From the cell containing the given text, extract its center point as (X, Y) coordinate. 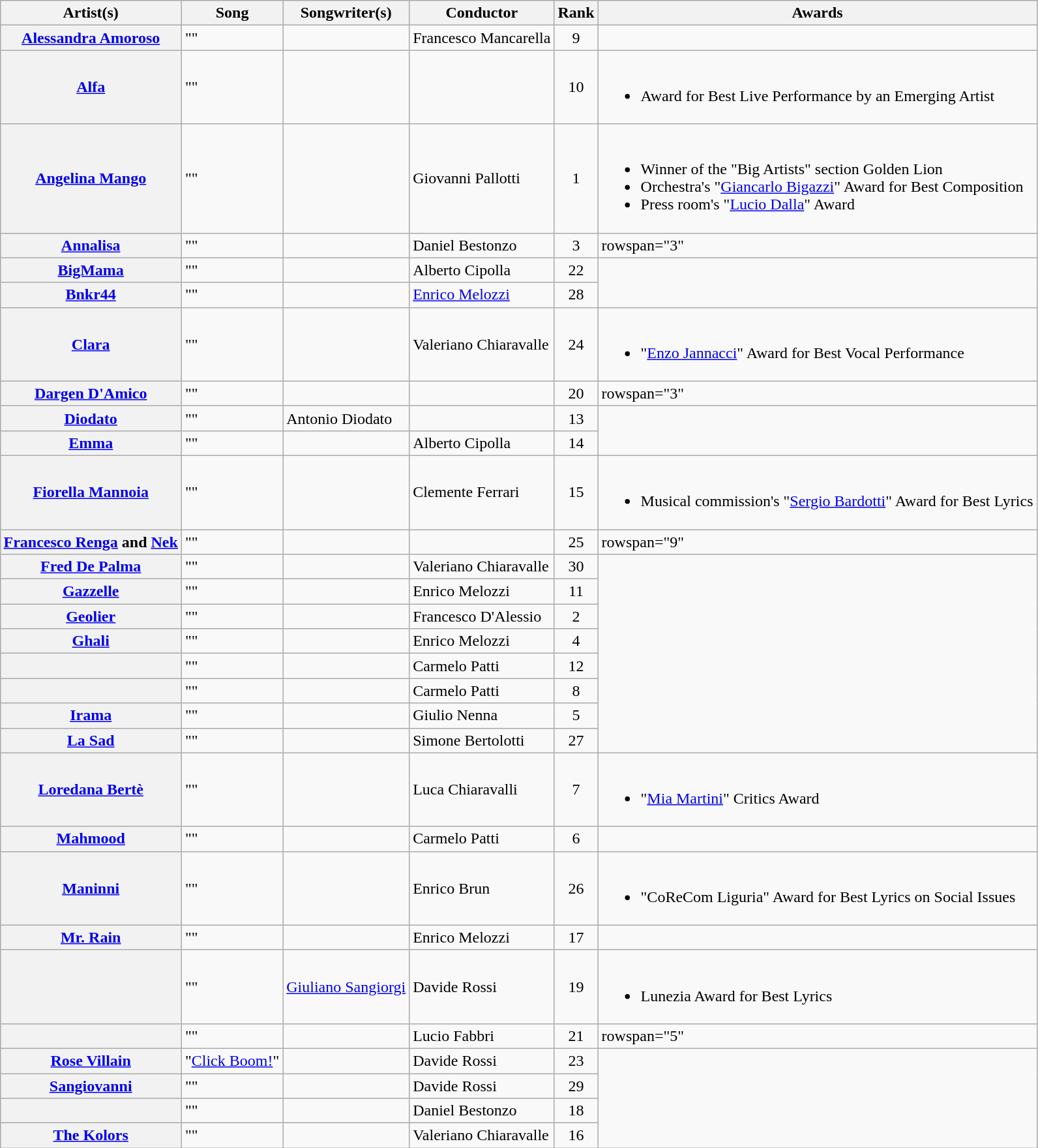
Mahmood (91, 839)
Songwriter(s) (346, 13)
Enrico Brun (482, 888)
18 (576, 1111)
Alfa (91, 87)
Conductor (482, 13)
Musical commission's "Sergio Bardotti" Award for Best Lyrics (818, 492)
28 (576, 295)
Fiorella Mannoia (91, 492)
11 (576, 592)
21 (576, 1036)
Lucio Fabbri (482, 1036)
6 (576, 839)
12 (576, 666)
14 (576, 443)
Clara (91, 344)
Annalisa (91, 245)
Antonio Diodato (346, 418)
Loredana Bertè (91, 789)
Emma (91, 443)
2 (576, 616)
22 (576, 270)
"Mia Martini" Critics Award (818, 789)
29 (576, 1086)
Diodato (91, 418)
Bnkr44 (91, 295)
8 (576, 691)
23 (576, 1061)
Clemente Ferrari (482, 492)
Alessandra Amoroso (91, 38)
13 (576, 418)
La Sad (91, 740)
Maninni (91, 888)
16 (576, 1136)
Artist(s) (91, 13)
25 (576, 542)
Mr. Rain (91, 937)
27 (576, 740)
BigMama (91, 270)
5 (576, 716)
7 (576, 789)
rowspan="5" (818, 1036)
Ghali (91, 641)
Giuliano Sangiorgi (346, 986)
Francesco Mancarella (482, 38)
Awards (818, 13)
Geolier (91, 616)
Gazzelle (91, 592)
Giovanni Pallotti (482, 179)
Fred De Palma (91, 567)
4 (576, 641)
19 (576, 986)
Lunezia Award for Best Lyrics (818, 986)
20 (576, 393)
Luca Chiaravalli (482, 789)
1 (576, 179)
Francesco D'Alessio (482, 616)
Winner of the "Big Artists" section Golden LionOrchestra's "Giancarlo Bigazzi" Award for Best CompositionPress room's "Lucio Dalla" Award (818, 179)
10 (576, 87)
Giulio Nenna (482, 716)
The Kolors (91, 1136)
"Enzo Jannacci" Award for Best Vocal Performance (818, 344)
17 (576, 937)
3 (576, 245)
9 (576, 38)
24 (576, 344)
Sangiovanni (91, 1086)
26 (576, 888)
Rose Villain (91, 1061)
Award for Best Live Performance by an Emerging Artist (818, 87)
15 (576, 492)
Angelina Mango (91, 179)
Dargen D'Amico (91, 393)
Rank (576, 13)
30 (576, 567)
"Click Boom!" (232, 1061)
Simone Bertolotti (482, 740)
Song (232, 13)
"CoReCom Liguria" Award for Best Lyrics on Social Issues (818, 888)
Irama (91, 716)
Francesco Renga and Nek (91, 542)
rowspan="9" (818, 542)
